Determine the [X, Y] coordinate at the center of the cell enclosing the given text.  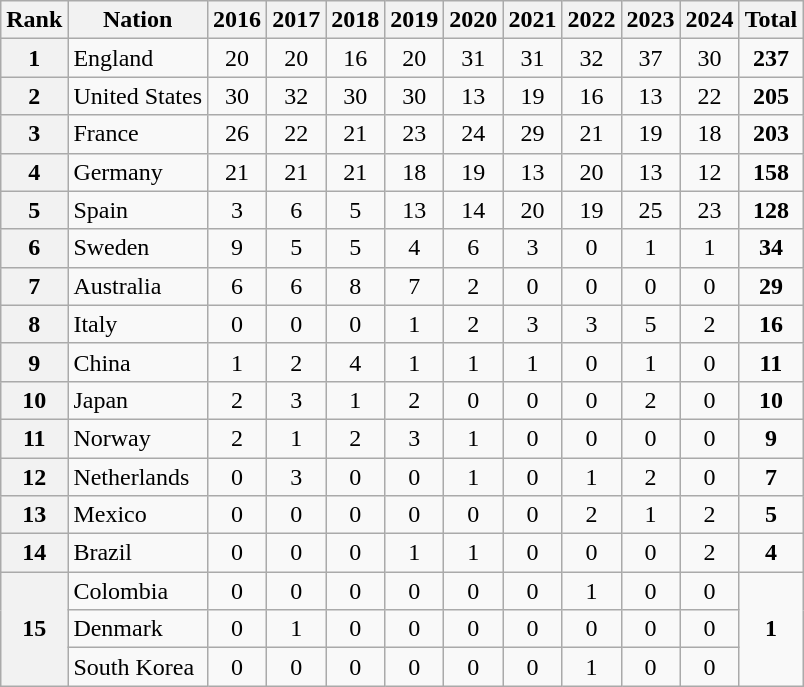
Germany [138, 172]
Colombia [138, 591]
205 [771, 96]
203 [771, 134]
158 [771, 172]
England [138, 58]
Total [771, 20]
15 [34, 629]
Italy [138, 324]
2021 [532, 20]
Spain [138, 210]
2019 [414, 20]
25 [650, 210]
Australia [138, 286]
2017 [296, 20]
Brazil [138, 553]
34 [771, 248]
37 [650, 58]
Sweden [138, 248]
Rank [34, 20]
Norway [138, 438]
United States [138, 96]
China [138, 362]
Denmark [138, 629]
128 [771, 210]
2020 [474, 20]
Netherlands [138, 477]
Japan [138, 400]
Nation [138, 20]
2024 [710, 20]
237 [771, 58]
26 [238, 134]
2023 [650, 20]
France [138, 134]
2022 [592, 20]
2016 [238, 20]
South Korea [138, 667]
2018 [356, 20]
Mexico [138, 515]
24 [474, 134]
